Identify which cell holds the provided text, then report its (x, y) central coordinate. 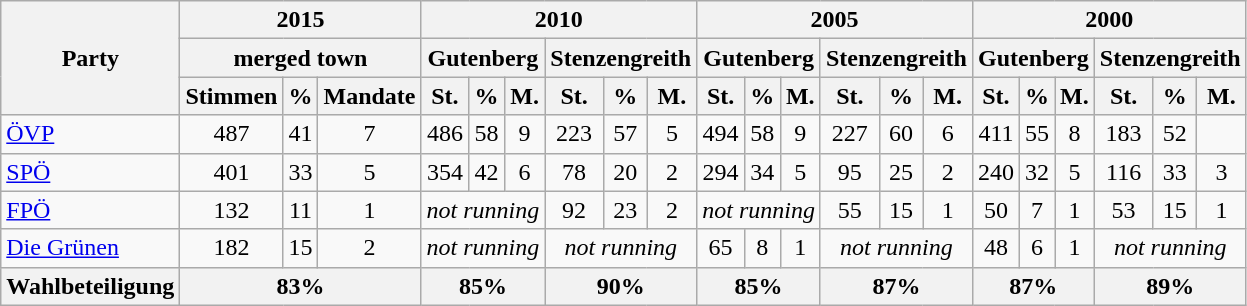
182 (232, 248)
411 (996, 134)
240 (996, 172)
294 (721, 172)
92 (574, 210)
Party (90, 58)
132 (232, 210)
2000 (1109, 20)
89% (1170, 286)
FPÖ (90, 210)
487 (232, 134)
Stimmen (232, 96)
23 (625, 210)
52 (1175, 134)
90% (621, 286)
41 (300, 134)
32 (1036, 172)
25 (901, 172)
3 (1222, 172)
354 (445, 172)
42 (487, 172)
2015 (300, 20)
116 (1124, 172)
48 (996, 248)
486 (445, 134)
83% (300, 286)
183 (1124, 134)
78 (574, 172)
merged town (300, 58)
60 (901, 134)
223 (574, 134)
SPÖ (90, 172)
34 (763, 172)
11 (300, 210)
ÖVP (90, 134)
20 (625, 172)
2010 (559, 20)
65 (721, 248)
53 (1124, 210)
401 (232, 172)
227 (850, 134)
57 (625, 134)
95 (850, 172)
2005 (835, 20)
494 (721, 134)
Die Grünen (90, 248)
50 (996, 210)
Wahlbeteiligung (90, 286)
Mandate (370, 96)
